Capture the cell that displays the provided text and extract its [X, Y] central coordinate. 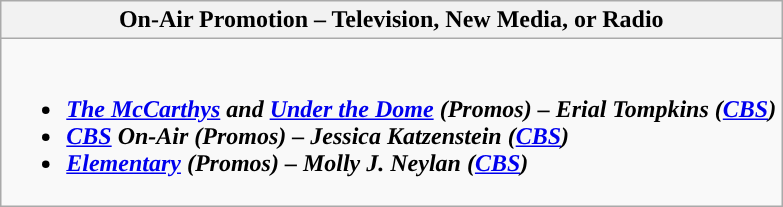
On-Air Promotion – Television, New Media, or Radio [392, 20]
